Detect which cell encompasses the target text, then output its [x, y] center coordinate. 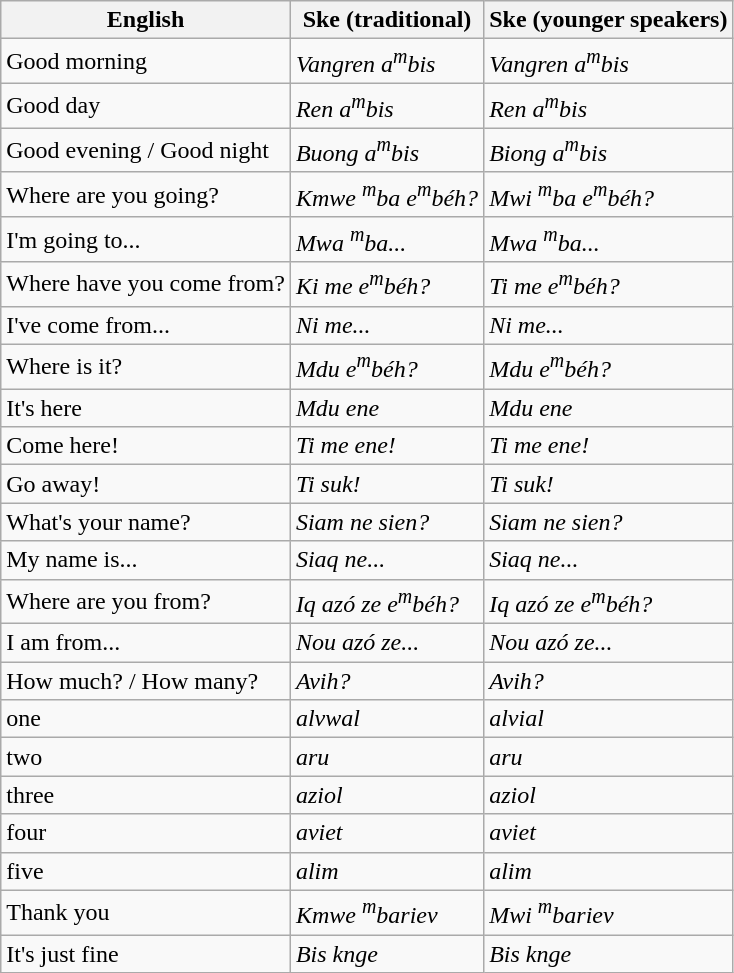
one [146, 719]
Kmwe mbariev [386, 912]
Ske (younger speakers) [608, 20]
Good evening / Good night [146, 150]
Ske (traditional) [386, 20]
Good day [146, 106]
Mwi mba embéh? [608, 194]
three [146, 795]
four [146, 833]
Where have you come from? [146, 284]
two [146, 757]
How much? / How many? [146, 681]
I'm going to... [146, 240]
alvial [608, 719]
Ti me embéh? [608, 284]
English [146, 20]
Where are you going? [146, 194]
Biong ambis [608, 150]
Where is it? [146, 366]
It's here [146, 408]
Come here! [146, 446]
Kmwe mba embéh? [386, 194]
Buong ambis [386, 150]
My name is... [146, 560]
Thank you [146, 912]
I've come from... [146, 325]
alvwal [386, 719]
Ki me embéh? [386, 284]
five [146, 871]
What's your name? [146, 522]
It's just fine [146, 954]
Where are you from? [146, 602]
I am from... [146, 643]
Go away! [146, 484]
Mwi mbariev [608, 912]
Good morning [146, 62]
